Return (x, y) of the center of cell containing provided text 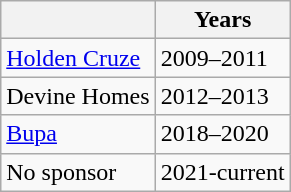
Devine Homes (78, 96)
No sponsor (78, 172)
2018–2020 (222, 134)
Years (222, 20)
2012–2013 (222, 96)
Bupa (78, 134)
2021-current (222, 172)
Holden Cruze (78, 58)
2009–2011 (222, 58)
